Locate the cell with the specified text and output its (X, Y) center coordinate. 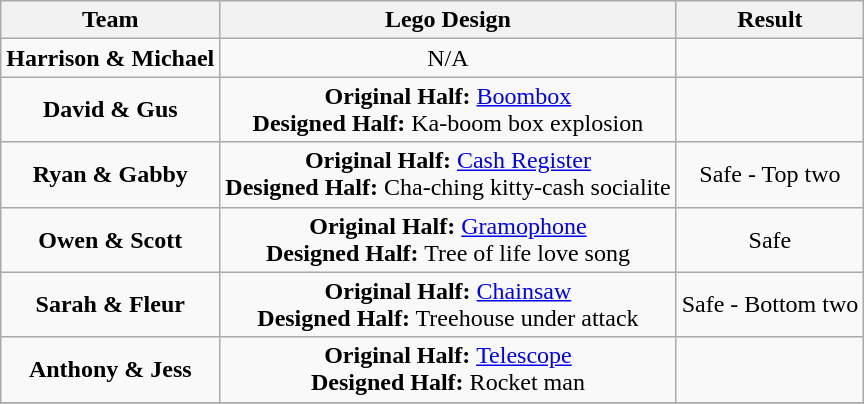
Original Half: Boombox Designed Half: Ka-boom box explosion (448, 110)
Safe - Bottom two (770, 304)
Ryan & Gabby (110, 174)
Original Half: GramophoneDesigned Half: Tree of life love song (448, 240)
Anthony & Jess (110, 370)
Sarah & Fleur (110, 304)
Lego Design (448, 20)
David & Gus (110, 110)
Harrison & Michael (110, 58)
Result (770, 20)
Owen & Scott (110, 240)
Original Half: ChainsawDesigned Half: Treehouse under attack (448, 304)
N/A (448, 58)
Safe (770, 240)
Original Half: TelescopeDesigned Half: Rocket man (448, 370)
Safe - Top two (770, 174)
Team (110, 20)
Original Half: Cash Register Designed Half: Cha-ching kitty-cash socialite (448, 174)
